From the cell containing the given text, extract its center point as [X, Y] coordinate. 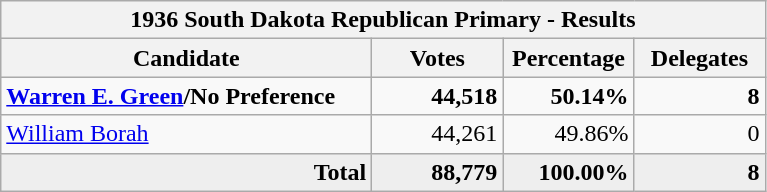
44,261 [438, 134]
88,779 [438, 172]
Candidate [186, 58]
Warren E. Green/No Preference [186, 96]
William Borah [186, 134]
Total [186, 172]
Delegates [700, 58]
50.14% [568, 96]
Percentage [568, 58]
1936 South Dakota Republican Primary - Results [383, 20]
Votes [438, 58]
49.86% [568, 134]
44,518 [438, 96]
100.00% [568, 172]
0 [700, 134]
